Identify which cell holds the provided text, then report its (x, y) central coordinate. 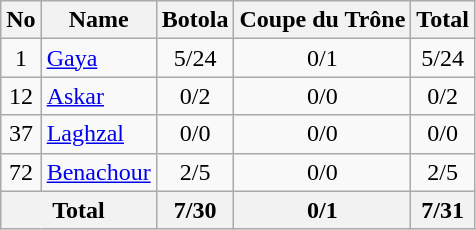
Coupe du Trône (322, 20)
37 (21, 134)
No (21, 20)
7/31 (443, 210)
7/30 (195, 210)
1 (21, 58)
72 (21, 172)
Botola (195, 20)
Laghzal (98, 134)
12 (21, 96)
Benachour (98, 172)
Name (98, 20)
Askar (98, 96)
Gaya (98, 58)
